Output the [X, Y] coordinate of the center of the cell containing the given text.  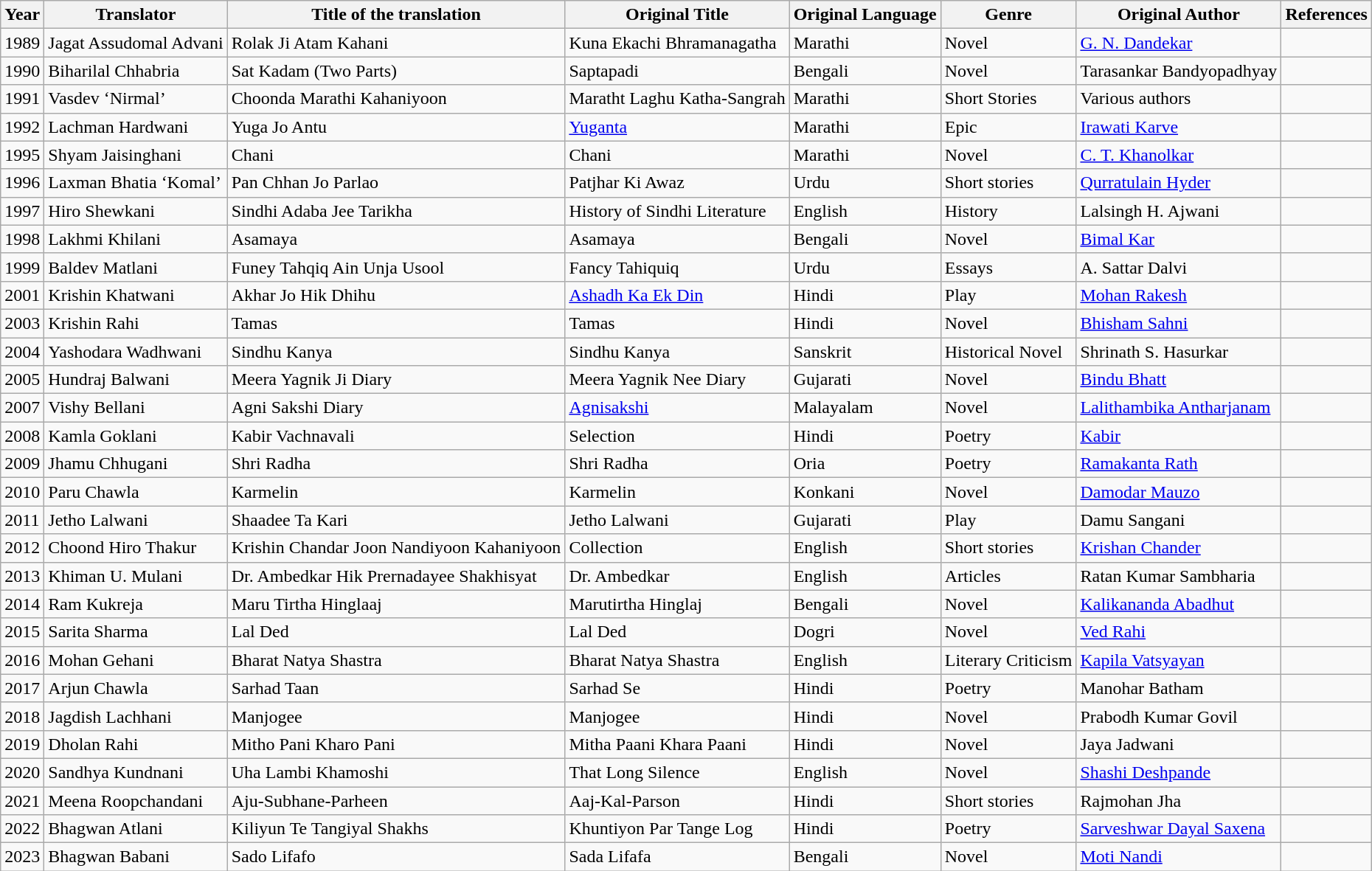
Hundraj Balwani [136, 380]
2010 [22, 492]
Bhisham Sahni [1179, 323]
Agni Sakshi Diary [396, 408]
2012 [22, 548]
Sarhad Se [677, 688]
Biharilal Chhabria [136, 71]
Dr. Ambedkar Hik Prernadayee Shakhisyat [396, 576]
Rajmohan Jha [1179, 800]
Patjhar Ki Awaz [677, 183]
Arjun Chawla [136, 688]
Original Language [865, 15]
Jaya Jadwani [1179, 744]
Prabodh Kumar Govil [1179, 716]
2017 [22, 688]
That Long Silence [677, 772]
Sanskrit [865, 352]
2018 [22, 716]
1991 [22, 99]
References [1326, 15]
Shyam Jaisinghani [136, 155]
A. Sattar Dalvi [1179, 267]
Sindhi Adaba Jee Tarikha [396, 211]
2020 [22, 772]
Jagdish Lachhani [136, 716]
Lachman Hardwani [136, 127]
1995 [22, 155]
Selection [677, 436]
Choonda Marathi Kahaniyoon [396, 99]
G. N. Dandekar [1179, 43]
Shashi Deshpande [1179, 772]
Literary Criticism [1008, 660]
Funey Tahqiq Ain Unja Usool [396, 267]
1997 [22, 211]
Shrinath S. Hasurkar [1179, 352]
Essays [1008, 267]
Krishin Khatwani [136, 295]
Rolak Ji Atam Kahani [396, 43]
Dr. Ambedkar [677, 576]
Choond Hiro Thakur [136, 548]
Bhagwan Atlani [136, 829]
Meena Roopchandani [136, 800]
Ramakanta Rath [1179, 464]
Sandhya Kundnani [136, 772]
Maru Tirtha Hinglaaj [396, 604]
Manohar Batham [1179, 688]
Lakhmi Khilani [136, 239]
Konkani [865, 492]
Mitha Paani Khara Paani [677, 744]
Dholan Rahi [136, 744]
Tarasankar Bandyopadhyay [1179, 71]
Marutirtha Hinglaj [677, 604]
2007 [22, 408]
Aju-Subhane-Parheen [396, 800]
Krishin Chandar Joon Nandiyoon Kahaniyoon [396, 548]
Vasdev ‘Nirmal’ [136, 99]
Collection [677, 548]
Kabir [1179, 436]
Mitho Pani Kharo Pani [396, 744]
Mohan Rakesh [1179, 295]
Kamla Goklani [136, 436]
Sarveshwar Dayal Saxena [1179, 829]
Baldev Matlani [136, 267]
Various authors [1179, 99]
Agnisakshi [677, 408]
History [1008, 211]
Kiliyun Te Tangiyal Shakhs [396, 829]
2015 [22, 632]
Bindu Bhatt [1179, 380]
Dogri [865, 632]
Sada Lifafa [677, 857]
Sat Kadam (Two Parts) [396, 71]
Ratan Kumar Sambharia [1179, 576]
Meera Yagnik Nee Diary [677, 380]
Aaj-Kal-Parson [677, 800]
Yuganta [677, 127]
Sado Lifafo [396, 857]
Saptapadi [677, 71]
Yuga Jo Antu [396, 127]
Sarhad Taan [396, 688]
1992 [22, 127]
Sarita Sharma [136, 632]
2019 [22, 744]
Short Stories [1008, 99]
Damu Sangani [1179, 520]
2014 [22, 604]
2008 [22, 436]
2003 [22, 323]
Krishin Rahi [136, 323]
2021 [22, 800]
Kabir Vachnavali [396, 436]
Vishy Bellani [136, 408]
Ved Rahi [1179, 632]
1989 [22, 43]
2016 [22, 660]
Akhar Jo Hik Dhihu [396, 295]
Irawati Karve [1179, 127]
Damodar Mauzo [1179, 492]
2004 [22, 352]
Bhagwan Babani [136, 857]
2005 [22, 380]
Malayalam [865, 408]
Articles [1008, 576]
Shaadee Ta Kari [396, 520]
Year [22, 15]
Original Title [677, 15]
1999 [22, 267]
Kapila Vatsyayan [1179, 660]
Khiman U. Mulani [136, 576]
Laxman Bhatia ‘Komal’ [136, 183]
C. T. Khanolkar [1179, 155]
Kuna Ekachi Bhramanagatha [677, 43]
Hiro Shewkani [136, 211]
Historical Novel [1008, 352]
Fancy Tahiquiq [677, 267]
Kalikananda Abadhut [1179, 604]
Maratht Laghu Katha-Sangrah [677, 99]
Bimal Kar [1179, 239]
Khuntiyon Par Tange Log [677, 829]
Title of the translation [396, 15]
2022 [22, 829]
Ram Kukreja [136, 604]
Oria [865, 464]
Paru Chawla [136, 492]
Jagat Assudomal Advani [136, 43]
Krishan Chander [1179, 548]
Ashadh Ka Ek Din [677, 295]
Lalithambika Antharjanam [1179, 408]
2023 [22, 857]
2001 [22, 295]
Moti Nandi [1179, 857]
Uha Lambi Khamoshi [396, 772]
Lalsingh H. Ajwani [1179, 211]
Genre [1008, 15]
2009 [22, 464]
Translator [136, 15]
Original Author [1179, 15]
Mohan Gehani [136, 660]
1996 [22, 183]
Qurratulain Hyder [1179, 183]
History of Sindhi Literature [677, 211]
Meera Yagnik Ji Diary [396, 380]
2011 [22, 520]
1998 [22, 239]
1990 [22, 71]
2013 [22, 576]
Yashodara Wadhwani [136, 352]
Epic [1008, 127]
Jhamu Chhugani [136, 464]
Pan Chhan Jo Parlao [396, 183]
